Detect which cell encompasses the target text, then output its [X, Y] center coordinate. 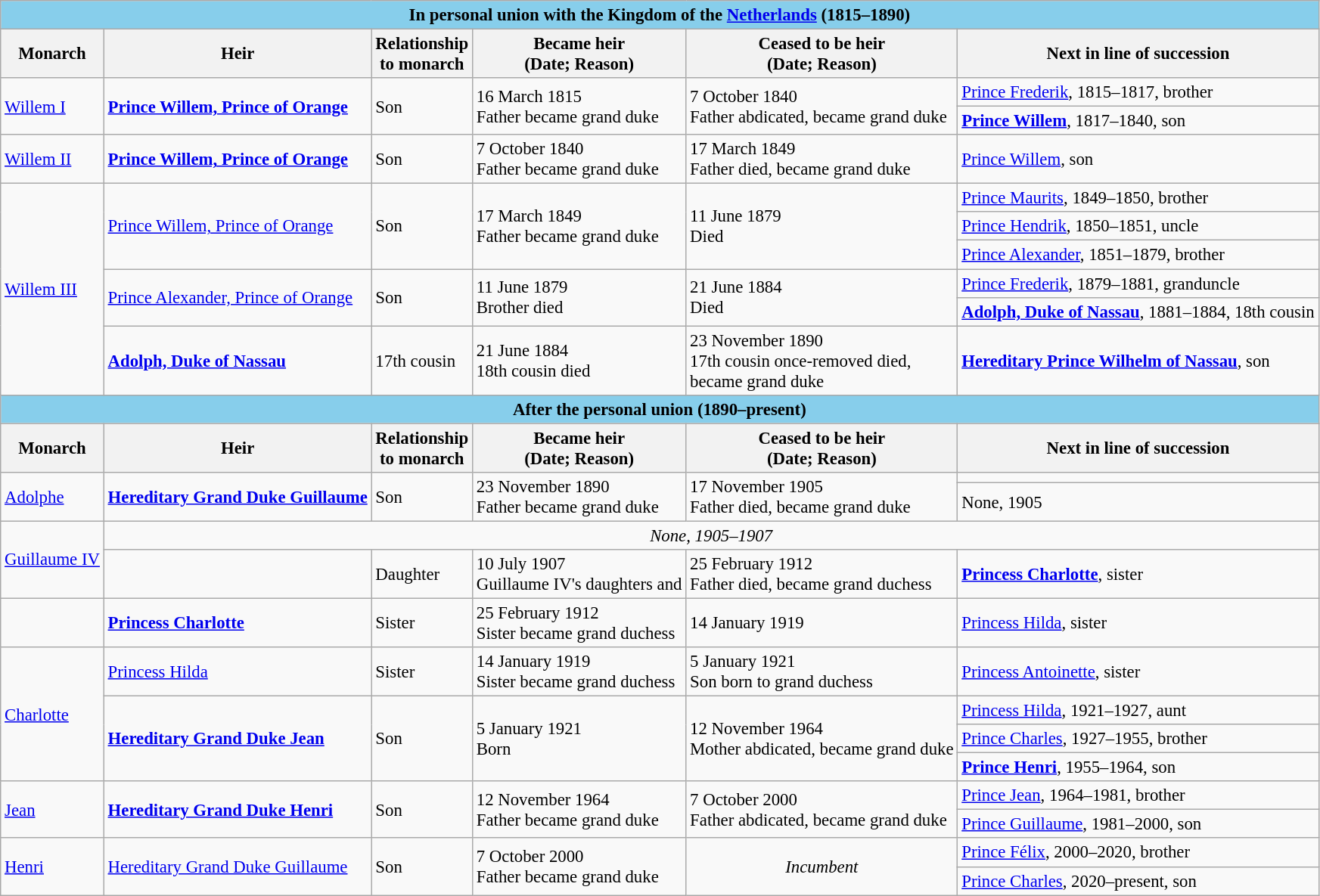
Prince Hendrik, 1850–1851, uncle [1138, 226]
7 October 2000Father abdicated, became grand duke [822, 809]
17 March 1849Father became grand duke [579, 227]
25 February 1912Father died, became grand duchess [822, 575]
Daughter [422, 575]
11 June 1879Died [822, 227]
Prince Félix, 2000–2020, brother [1138, 853]
23 November 1890Father became grand duke [579, 498]
Henri [52, 867]
None, 1905–1907 [711, 535]
Prince Alexander, 1851–1879, brother [1138, 255]
Prince Charles, 2020–present, son [1138, 881]
5 January 1921Son born to grand duchess [822, 671]
12 November 1964Mother abdicated, became grand duke [822, 739]
25 February 1912Sister became grand duchess [579, 623]
None, 1905 [1138, 502]
Charlotte [52, 714]
Princess Hilda, sister [1138, 623]
Hereditary Grand Duke Jean [238, 739]
Prince Henri, 1955–1964, son [1138, 767]
14 January 1919 [822, 623]
Willem II [52, 159]
Adolph, Duke of Nassau [238, 361]
11 June 1879Brother died [579, 298]
Prince Alexander, Prince of Orange [238, 298]
21 June 188418th cousin died [579, 361]
10 July 1907Guillaume IV's daughters and [579, 575]
Hereditary Grand Duke Henri [238, 809]
Prince Charles, 1927–1955, brother [1138, 739]
Adolph, Duke of Nassau, 1881–1884, 18th cousin [1138, 312]
Incumbent [822, 867]
14 January 1919Sister became grand duchess [579, 671]
Prince Willem, son [1138, 159]
Prince Maurits, 1849–1850, brother [1138, 198]
Prince Guillaume, 1981–2000, son [1138, 824]
Willem III [52, 290]
16 March 1815Father became grand duke [579, 106]
Adolphe [52, 498]
7 October 1840Father abdicated, became grand duke [822, 106]
7 October 2000Father became grand duke [579, 867]
Princess Charlotte [238, 623]
12 November 1964Father became grand duke [579, 809]
Prince Frederik, 1815–1817, brother [1138, 92]
Princess Charlotte, sister [1138, 575]
Princess Antoinette, sister [1138, 671]
In personal union with the Kingdom of the Netherlands (1815–1890) [660, 15]
17th cousin [422, 361]
Guillaume IV [52, 560]
5 January 1921Born [579, 739]
17 March 1849Father died, became grand duke [822, 159]
Prince Frederik, 1879–1881, granduncle [1138, 284]
Jean [52, 809]
Hereditary Prince Wilhelm of Nassau, son [1138, 361]
21 June 1884Died [822, 298]
Prince Willem, 1817–1840, son [1138, 121]
Princess Hilda, 1921–1927, aunt [1138, 711]
Princess Hilda [238, 671]
After the personal union (1890–present) [660, 409]
23 November 189017th cousin once-removed died,became grand duke [822, 361]
17 November 1905Father died, became grand duke [822, 498]
Prince Jean, 1964–1981, brother [1138, 795]
7 October 1840Father became grand duke [579, 159]
Willem I [52, 106]
